From the cell containing the given text, extract its center point as [X, Y] coordinate. 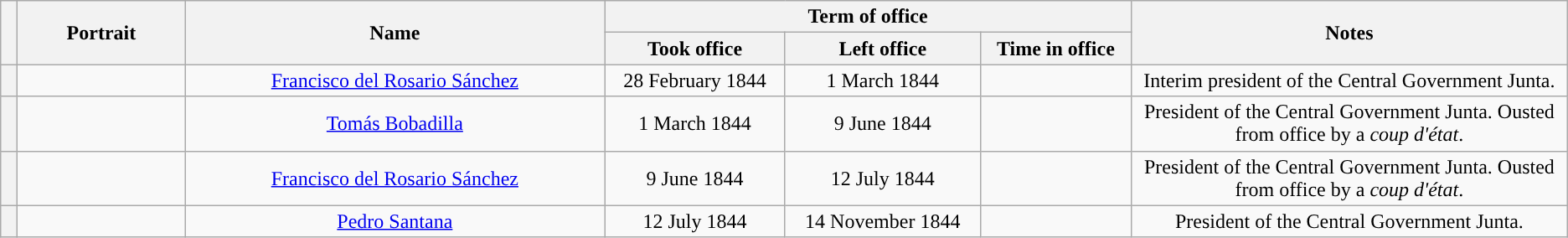
Tomás Bobadilla [395, 124]
Notes [1349, 33]
Interim president of the Central Government Junta. [1349, 80]
President of the Central Government Junta. [1349, 221]
Term of office [868, 17]
Time in office [1055, 49]
28 February 1844 [695, 80]
14 November 1844 [883, 221]
Pedro Santana [395, 221]
Name [395, 33]
Took office [695, 49]
Portrait [101, 33]
Left office [883, 49]
